Find where the given text appears and provide that cell's center as [X, Y] coordinate. 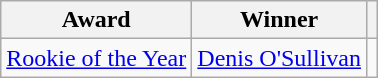
Denis O'Sullivan [280, 58]
Award [96, 20]
Rookie of the Year [96, 58]
Winner [280, 20]
